For the text-containing cell, return its midpoint in (X, Y) coordinate format. 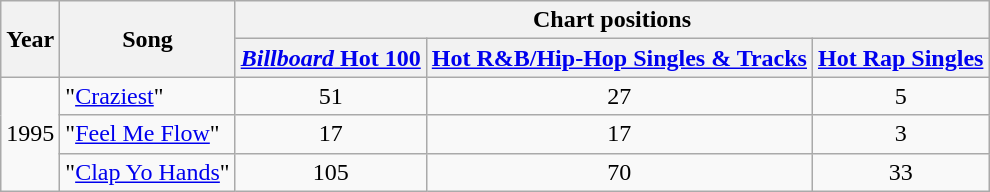
Billboard Hot 100 (330, 58)
"Craziest" (148, 96)
5 (900, 96)
51 (330, 96)
27 (619, 96)
70 (619, 172)
"Clap Yo Hands" (148, 172)
1995 (30, 134)
"Feel Me Flow" (148, 134)
3 (900, 134)
Year (30, 39)
105 (330, 172)
Song (148, 39)
Hot R&B/Hip-Hop Singles & Tracks (619, 58)
33 (900, 172)
Hot Rap Singles (900, 58)
Chart positions (612, 20)
